Determine the (x, y) coordinate at the center of the cell enclosing the given text.  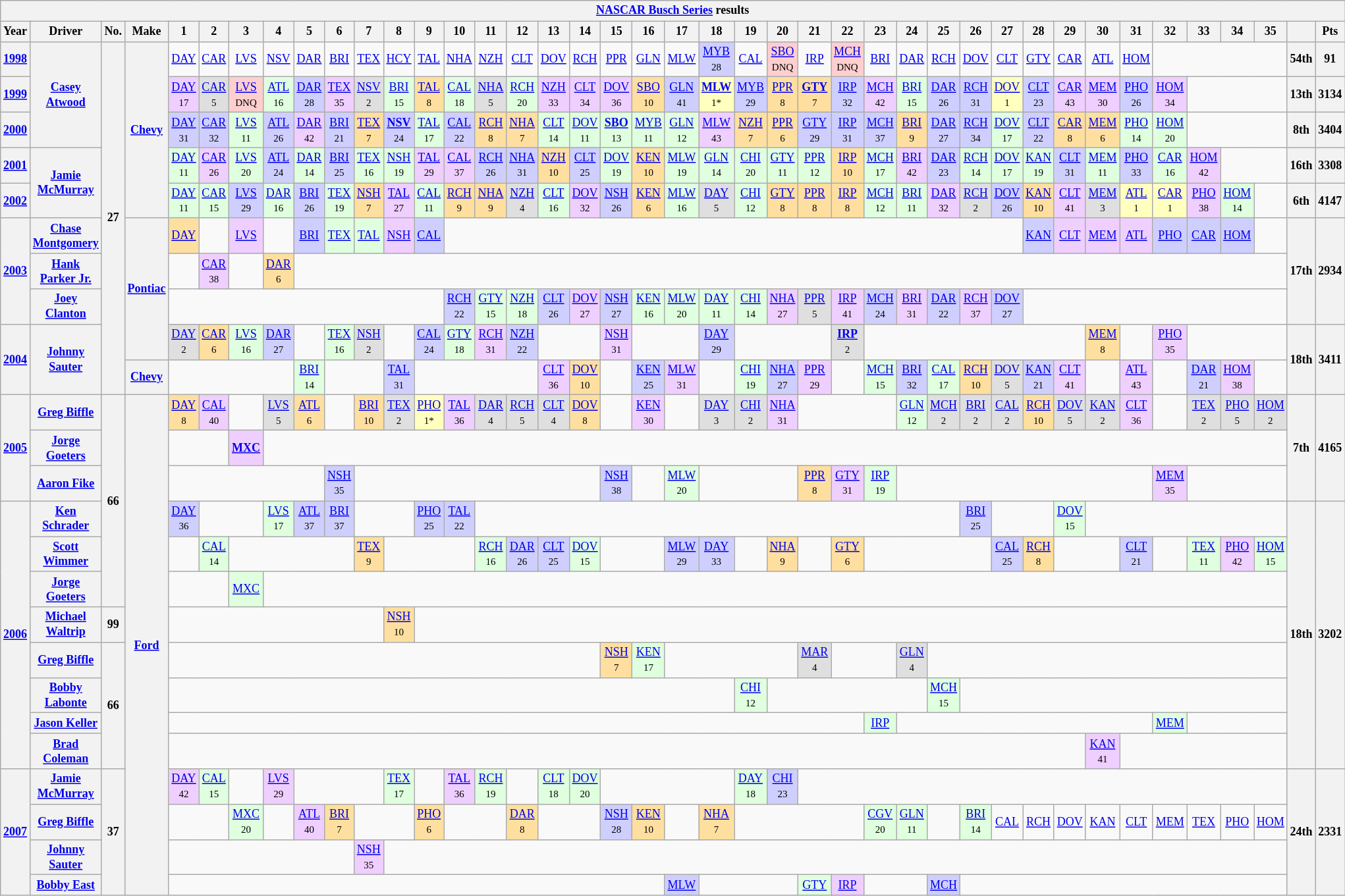
32 (1170, 32)
MYB29 (751, 95)
MLW31 (681, 377)
24 (912, 32)
PPR 8 (815, 483)
NSH19 (399, 165)
Driver (66, 32)
13th (1302, 95)
MCH24 (880, 307)
BRI42 (912, 165)
MCH42 (880, 95)
PHO33 (1137, 165)
Michael Waltrip (66, 625)
IRP2 (848, 342)
TAL8 (429, 95)
GLN14 (717, 165)
54th (1302, 59)
CAL37 (460, 165)
CHI23 (782, 787)
NZH7 (751, 130)
NSV2 (369, 95)
MEM30 (1103, 95)
NSH2 (369, 342)
MLW20 (681, 307)
MCH2 (944, 413)
BRI11 (912, 201)
DAR23 (944, 165)
GTY11 (782, 165)
DAY18 (751, 787)
HOM38 (1237, 377)
PHO1* (429, 413)
MXC20 (246, 822)
BRI7 (340, 822)
CHI20 (751, 165)
MEM6 (1103, 130)
NZH10 (554, 165)
PHO25 (429, 519)
GTY7 (815, 95)
17th (1302, 271)
HOM14 (1237, 201)
12 (522, 32)
TAL31 (399, 377)
Bobby Labonte (66, 695)
DAR6 (278, 271)
TEX17 (399, 787)
ATL6 (310, 413)
CAL40 (214, 413)
KEN25 (649, 377)
BRI31 (912, 307)
18 (717, 32)
GTY15 (491, 307)
DAR21 (1204, 377)
30 (1103, 32)
CAL17 (944, 377)
CLT34 (585, 95)
17 (681, 32)
5 (310, 32)
CHI19 (751, 377)
NSV (278, 59)
RCH5 (522, 413)
CAR15 (214, 201)
PPR6 (782, 130)
RCH37 (975, 307)
CLT21 (1137, 554)
NSH 35 (340, 483)
PHO38 (1204, 201)
KEN17 (649, 660)
NSH31 (617, 342)
NASCAR Busch Series results (673, 11)
BRI21 (340, 130)
GTY8 (782, 201)
MLW1* (717, 95)
Jason Keller (66, 723)
35 (1271, 32)
KAN41 (1103, 751)
10 (460, 32)
KAN21 (1039, 377)
3308 (1331, 165)
HOM42 (1204, 165)
TEX7 (369, 130)
Casey Atwood (66, 95)
NSH (399, 236)
GLN41 (681, 95)
99 (113, 625)
6th (1302, 201)
PHO42 (1237, 554)
CLT4 (554, 413)
NZH (491, 59)
Ken Schrader (66, 519)
3 (246, 32)
TAL27 (399, 201)
DOV1 (1007, 95)
NZH33 (554, 95)
91 (1331, 59)
CAL22 (460, 130)
ATL26 (278, 130)
2007 (16, 832)
CAR43 (1070, 95)
DAR14 (310, 165)
MYB11 (649, 130)
NSH35 (369, 857)
GTY29 (815, 130)
DAR28 (310, 95)
MLW16 (681, 201)
CAL24 (429, 342)
MCH12 (880, 201)
TAL17 (429, 130)
NSH27 (617, 307)
CAR5 (214, 95)
2934 (1331, 271)
TEX11 (1204, 554)
LVS11 (246, 130)
Pontiac (146, 288)
RCH14 (975, 165)
TAL29 (429, 165)
CLT26 (554, 307)
8th (1302, 130)
MEM3 (1103, 201)
PPR29 (815, 377)
NSH10 (399, 625)
1999 (16, 95)
Joey Clanton (66, 307)
DOV26 (1007, 201)
Year (16, 32)
No. (113, 32)
23 (880, 32)
NZH4 (522, 201)
16 (649, 32)
19 (751, 32)
DOV10 (585, 377)
ATL37 (310, 519)
KEN6 (649, 201)
IRP 19 (880, 483)
HOM15 (1271, 554)
CAL15 (214, 787)
MLW19 (681, 165)
MEM8 (1103, 342)
KEN16 (649, 307)
3134 (1331, 95)
MCHDNQ (848, 59)
Pts (1331, 32)
CAL2 (1007, 413)
IRP8 (848, 201)
MYB28 (717, 59)
KAN19 (1039, 165)
RCH16 (491, 554)
2004 (16, 359)
CAR26 (214, 165)
MLW29 (681, 554)
CAR6 (214, 342)
PHO26 (1137, 95)
MCH37 (880, 130)
LVS5 (278, 413)
DAR4 (491, 413)
4 (278, 32)
LVS17 (278, 519)
HOM2 (1271, 413)
20 (782, 32)
37 (113, 832)
NSH28 (617, 822)
DAR22 (944, 307)
SBODNQ (782, 59)
ATL24 (278, 165)
RCH34 (975, 130)
DAR16 (278, 201)
GLN (649, 59)
CAR38 (214, 271)
TEX9 (369, 554)
CAR32 (214, 130)
CLT14 (554, 130)
IRP10 (848, 165)
CHI14 (751, 307)
PHO5 (1237, 413)
MEM11 (1103, 165)
NSH26 (617, 201)
HOM20 (1170, 130)
CAL25 (1007, 554)
HOM34 (1170, 95)
DOV36 (617, 95)
DOV19 (617, 165)
MLW43 (717, 130)
RCH22 (460, 307)
4147 (1331, 201)
3202 (1331, 635)
PPR (617, 59)
31 (1137, 32)
33 (1204, 32)
NSV24 (399, 130)
CAR8 (1070, 130)
7th (1302, 448)
3411 (1331, 359)
DAY33 (717, 554)
HCY (399, 59)
RCH19 (491, 787)
DAY29 (717, 342)
GTY6 (848, 554)
34 (1237, 32)
MLW 20 (681, 483)
ATL40 (310, 822)
9 (429, 32)
PHO14 (1137, 130)
BRI9 (912, 130)
NHA (460, 59)
CAR1 (1170, 201)
PHO35 (1170, 342)
1998 (16, 59)
CLT18 (554, 787)
DAY42 (184, 787)
2002 (16, 201)
NSH 38 (617, 483)
6 (340, 32)
ATL43 (1137, 377)
KAN10 (1039, 201)
MAR4 (815, 660)
GTY18 (460, 342)
LVSDNQ (246, 95)
BRI2 (975, 413)
CLT31 (1070, 165)
DOV8 (585, 413)
2003 (16, 271)
2 (214, 32)
GLN11 (912, 822)
GTY 31 (848, 483)
LVS20 (246, 165)
28 (1039, 32)
RCH26 (491, 165)
SBO13 (617, 130)
IRP41 (848, 307)
LVS16 (246, 342)
CGV20 (880, 822)
29 (1070, 32)
Hank Parker Jr. (66, 271)
SBO10 (649, 95)
BRI26 (310, 201)
8 (399, 32)
BRI37 (340, 519)
21 (815, 32)
2001 (16, 165)
ATL1 (1137, 201)
RCH20 (522, 95)
DAY2 (184, 342)
PPR5 (815, 307)
CLT23 (1039, 95)
KAN2 (1103, 413)
DAR8 (522, 822)
DOV32 (585, 201)
Brad Coleman (66, 751)
1 (184, 32)
26 (975, 32)
22 (848, 32)
DAY3 (717, 413)
CLT22 (1039, 130)
RCH9 (460, 201)
CHI2 (751, 413)
NZH22 (522, 342)
2006 (16, 635)
TAL22 (460, 519)
15 (617, 32)
IRP31 (848, 130)
DAY8 (184, 413)
MEM 35 (1170, 483)
25 (944, 32)
3404 (1331, 130)
Bobby East (66, 885)
Chase Montgomery (66, 236)
14 (585, 32)
DOV11 (585, 130)
Scott Wimmer (66, 554)
CAL18 (460, 95)
Aaron Fike (66, 483)
MCH17 (880, 165)
PHO6 (429, 822)
IRP32 (848, 95)
24th (1302, 832)
DAY36 (184, 519)
RCH2 (975, 201)
GLN4 (912, 660)
13 (554, 32)
DAY5 (717, 201)
CAL11 (429, 201)
CLT16 (554, 201)
PPR12 (815, 165)
2000 (16, 130)
DAR42 (310, 130)
KEN30 (649, 413)
TEX19 (340, 201)
ATL16 (278, 95)
TEX35 (340, 95)
11 (491, 32)
Ford (146, 645)
DAR32 (944, 201)
NHA5 (491, 95)
BRI10 (369, 413)
2005 (16, 448)
DAY17 (184, 95)
16th (1302, 165)
DOV20 (585, 787)
MCH (944, 885)
DAY31 (184, 130)
CAL14 (214, 554)
2331 (1331, 832)
NZH18 (522, 307)
CAR16 (1170, 165)
4165 (1331, 448)
7 (369, 32)
BRI32 (912, 377)
Make (146, 32)
